Capture the cell that displays the provided text and extract its (x, y) central coordinate. 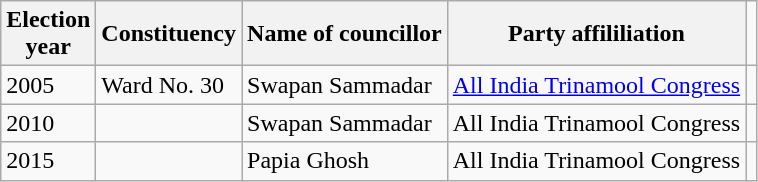
2015 (48, 161)
Ward No. 30 (169, 85)
Papia Ghosh (345, 161)
Election year (48, 34)
Constituency (169, 34)
2005 (48, 85)
Name of councillor (345, 34)
2010 (48, 123)
Party affililiation (596, 34)
